Capture the cell that displays the provided text and extract its (X, Y) central coordinate. 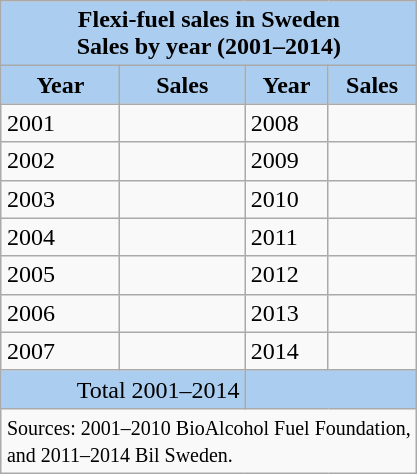
Flexi-fuel sales in Sweden Sales by year (2001–2014) (208, 34)
Sources: 2001–2010 BioAlcohol Fuel Foundation, and 2011–2014 Bil Sweden. (208, 440)
2005 (60, 275)
2013 (286, 313)
2014 (286, 351)
2004 (60, 237)
2001 (60, 123)
2007 (60, 351)
2011 (286, 237)
2009 (286, 161)
2012 (286, 275)
2008 (286, 123)
2002 (60, 161)
2006 (60, 313)
Total 2001–2014 (123, 389)
2003 (60, 199)
2010 (286, 199)
